Output the [x, y] coordinate of the center of the cell containing the given text.  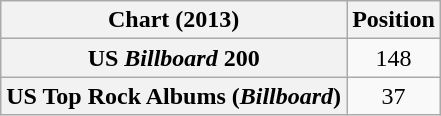
37 [394, 96]
US Top Rock Albums (Billboard) [174, 96]
148 [394, 58]
Chart (2013) [174, 20]
Position [394, 20]
US Billboard 200 [174, 58]
